Extract the (X, Y) coordinate from the center of the cell holding the provided text.  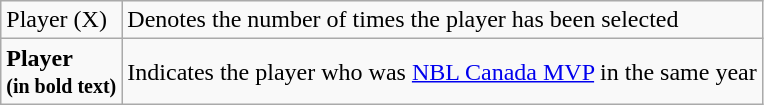
Denotes the number of times the player has been selected (442, 20)
Player (X) (62, 20)
Indicates the player who was NBL Canada MVP in the same year (442, 72)
Player(in bold text) (62, 72)
